Identify which cell holds the provided text, then report its (x, y) central coordinate. 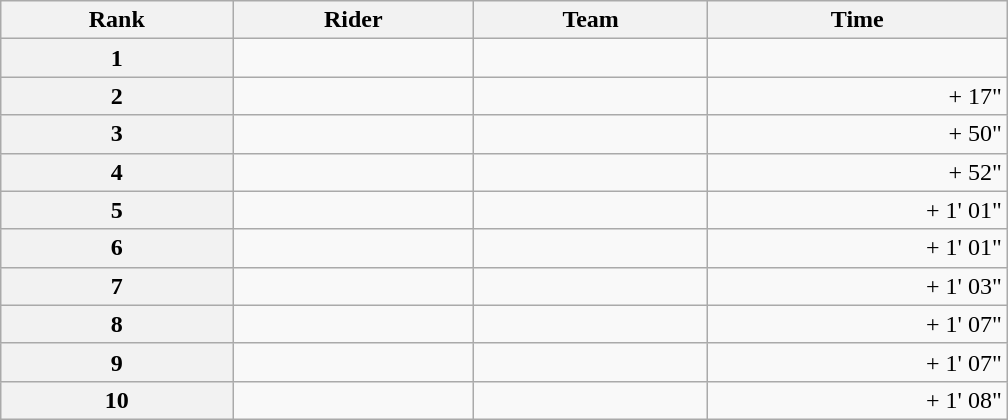
Team (590, 20)
1 (117, 58)
8 (117, 324)
3 (117, 134)
+ 1' 08" (857, 400)
10 (117, 400)
+ 1' 03" (857, 286)
+ 50" (857, 134)
+ 17" (857, 96)
2 (117, 96)
7 (117, 286)
+ 52" (857, 172)
Rank (117, 20)
9 (117, 362)
Rider (354, 20)
4 (117, 172)
6 (117, 248)
5 (117, 210)
Time (857, 20)
